Identify which cell holds the provided text, then report its (x, y) central coordinate. 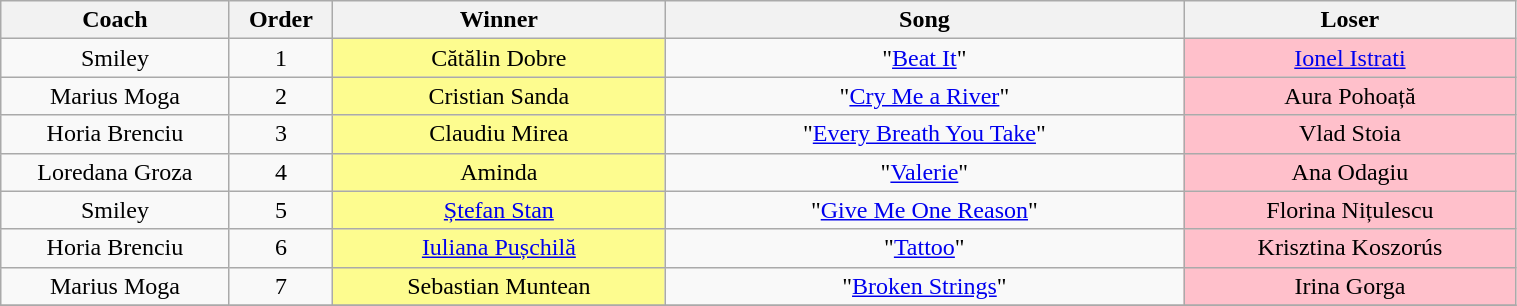
Iuliana Pușchilă (499, 248)
6 (281, 248)
7 (281, 286)
Florina Nițulescu (1350, 210)
2 (281, 96)
"Every Breath You Take" (924, 134)
Cătălin Dobre (499, 58)
Krisztina Koszorús (1350, 248)
"Tattoo" (924, 248)
Ștefan Stan (499, 210)
"Give Me One Reason" (924, 210)
Order (281, 20)
Irina Gorga (1350, 286)
Claudiu Mirea (499, 134)
5 (281, 210)
1 (281, 58)
Ionel Istrati (1350, 58)
3 (281, 134)
Vlad Stoia (1350, 134)
Cristian Sanda (499, 96)
"Broken Strings" (924, 286)
Loredana Groza (115, 172)
Loser (1350, 20)
Winner (499, 20)
Song (924, 20)
"Beat It" (924, 58)
Sebastian Muntean (499, 286)
"Cry Me a River" (924, 96)
Ana Odagiu (1350, 172)
4 (281, 172)
Aura Pohoață (1350, 96)
"Valerie" (924, 172)
Aminda (499, 172)
Coach (115, 20)
